Detect which cell encompasses the target text, then output its (X, Y) center coordinate. 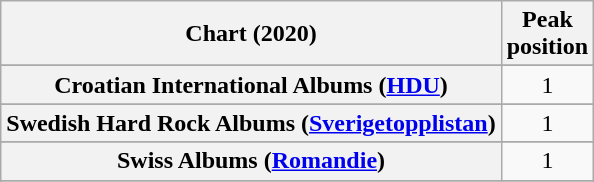
Peakposition (547, 34)
Chart (2020) (251, 34)
Croatian International Albums (HDU) (251, 85)
Swiss Albums (Romandie) (251, 161)
Swedish Hard Rock Albums (Sverigetopplistan) (251, 123)
